Output the (x, y) coordinate of the center of the cell containing the given text.  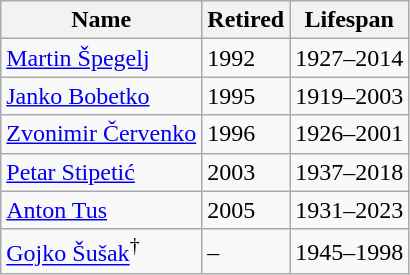
1937–2018 (350, 172)
Gojko Šušak† (102, 252)
1926–2001 (350, 134)
Lifespan (350, 20)
Retired (246, 20)
1927–2014 (350, 58)
Petar Stipetić (102, 172)
1931–2023 (350, 210)
1992 (246, 58)
– (246, 252)
Zvonimir Červenko (102, 134)
1996 (246, 134)
Name (102, 20)
2005 (246, 210)
1995 (246, 96)
1919–2003 (350, 96)
1945–1998 (350, 252)
Anton Tus (102, 210)
Janko Bobetko (102, 96)
2003 (246, 172)
Martin Špegelj (102, 58)
